Pinpoint the cell where the given text exists, returning its (x, y) midpoint coordinate. 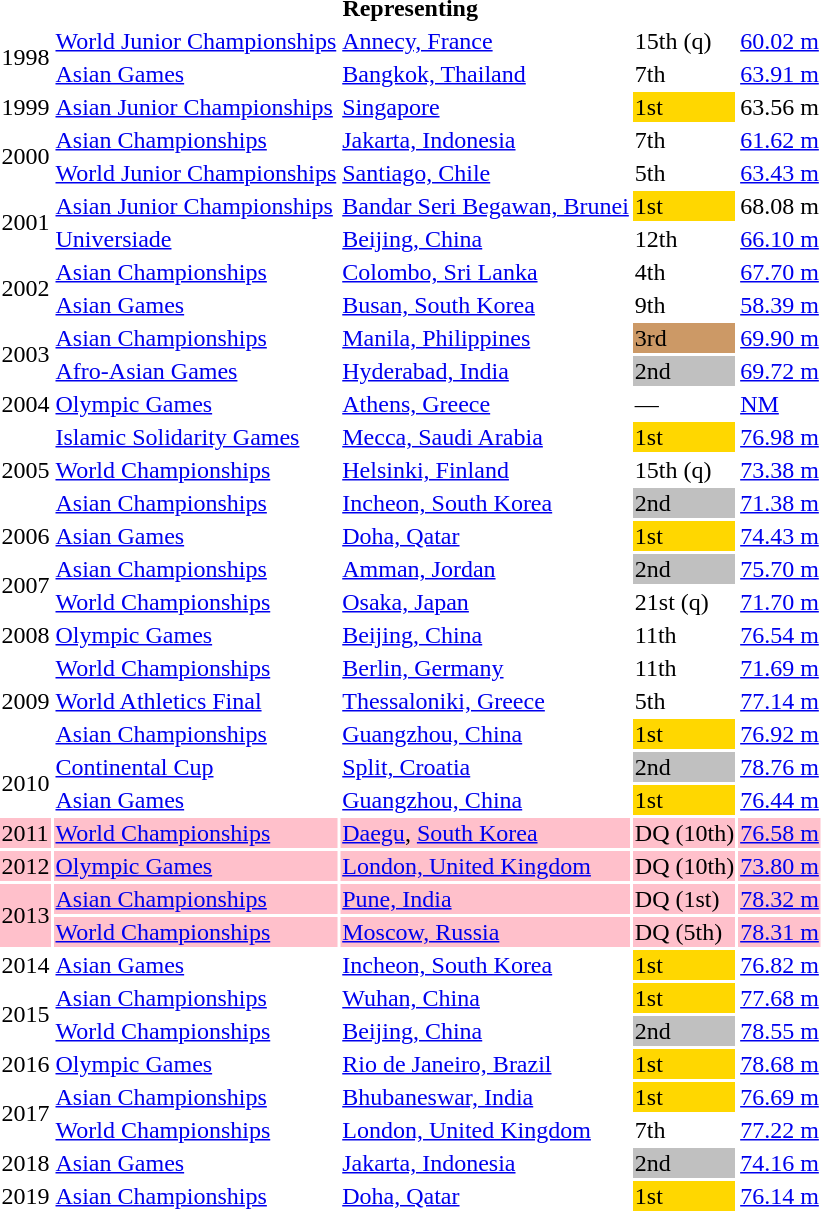
63.91 m (780, 74)
Santiago, Chile (486, 173)
Islamic Solidarity Games (196, 437)
1998 (26, 58)
12th (684, 239)
Bandar Seri Begawan, Brunei (486, 206)
2013 (26, 916)
71.69 m (780, 668)
Athens, Greece (486, 404)
Pune, India (486, 899)
2009 (26, 701)
2008 (26, 635)
DQ (1st) (684, 899)
Split, Croatia (486, 767)
71.38 m (780, 503)
76.44 m (780, 800)
78.76 m (780, 767)
76.69 m (780, 1097)
Daegu, South Korea (486, 833)
Continental Cup (196, 767)
Rio de Janeiro, Brazil (486, 1064)
Bhubaneswar, India (486, 1097)
Mecca, Saudi Arabia (486, 437)
2014 (26, 965)
Bangkok, Thailand (486, 74)
67.70 m (780, 272)
Annecy, France (486, 41)
Amman, Jordan (486, 569)
9th (684, 305)
DQ (5th) (684, 932)
71.70 m (780, 602)
2003 (26, 354)
69.90 m (780, 338)
78.31 m (780, 932)
Manila, Philippines (486, 338)
76.14 m (780, 1196)
60.02 m (780, 41)
77.68 m (780, 998)
74.16 m (780, 1163)
78.32 m (780, 899)
21st (q) (684, 602)
— (684, 404)
Thessaloniki, Greece (486, 701)
Colombo, Sri Lanka (486, 272)
Berlin, Germany (486, 668)
77.22 m (780, 1130)
1999 (26, 107)
Universiade (196, 239)
3rd (684, 338)
Osaka, Japan (486, 602)
76.98 m (780, 437)
4th (684, 272)
2010 (26, 784)
2017 (26, 1114)
2011 (26, 833)
2016 (26, 1064)
63.56 m (780, 107)
2000 (26, 156)
78.68 m (780, 1064)
74.43 m (780, 536)
68.08 m (780, 206)
61.62 m (780, 140)
76.58 m (780, 833)
Busan, South Korea (486, 305)
2004 (26, 404)
2006 (26, 536)
78.55 m (780, 1031)
75.70 m (780, 569)
58.39 m (780, 305)
69.72 m (780, 371)
Singapore (486, 107)
Hyderabad, India (486, 371)
2018 (26, 1163)
73.80 m (780, 866)
77.14 m (780, 701)
76.54 m (780, 635)
NM (780, 404)
Helsinki, Finland (486, 470)
2019 (26, 1196)
2001 (26, 222)
76.92 m (780, 734)
66.10 m (780, 239)
73.38 m (780, 470)
Moscow, Russia (486, 932)
2015 (26, 1014)
63.43 m (780, 173)
Afro-Asian Games (196, 371)
2007 (26, 586)
2002 (26, 288)
76.82 m (780, 965)
Wuhan, China (486, 998)
2005 (26, 470)
2012 (26, 866)
World Athletics Final (196, 701)
